Return [X, Y] of the center of cell containing provided text 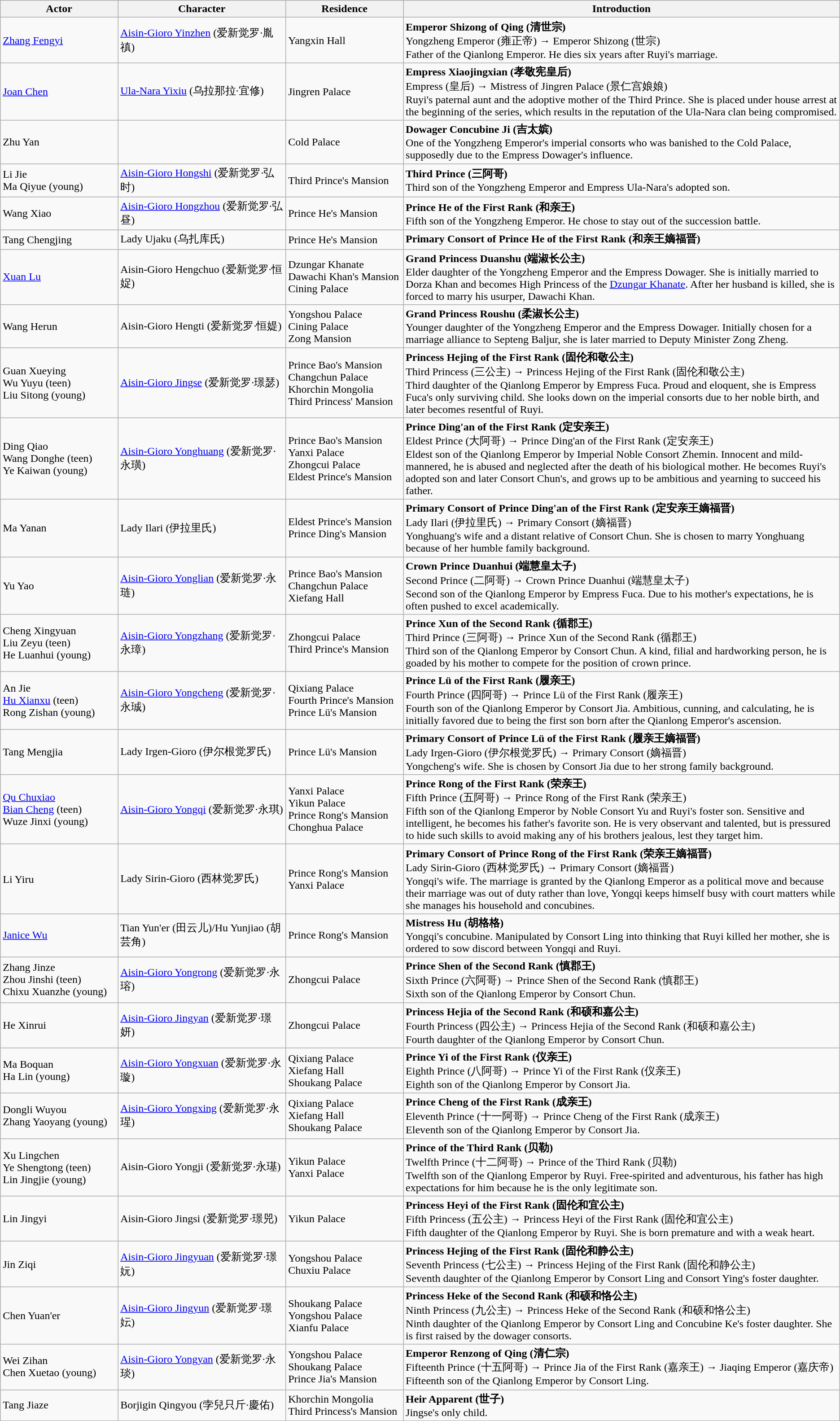
Aisin-Gioro Yongcheng (爱新觉罗·永珹) [202, 701]
Aisin-Gioro Yongqi (爱新觉罗·永琪) [202, 810]
Wei ZihanChen Xuetao (young) [59, 1367]
Primary Consort of Prince He of the First Rank (和亲王嫡福晋) [622, 240]
Janice Wu [59, 935]
Jin Ziqi [59, 1264]
Prince Yi of the First Rank (仪亲王)Eighth Prince (八阿哥) → Prince Yi of the First Rank (仪亲王)Eighth son of the Qianlong Emperor by Consort Jia. [622, 1071]
Khorchin MongoliaThird Princess's Mansion [345, 1405]
Aisin-Gioro Yongxing (爱新觉罗·永瑆) [202, 1116]
Xu LingchenYe Shengtong (teen)Lin Jingjie (young) [59, 1167]
Zhang JinzeZhou Jinshi (teen)Chixu Xuanzhe (young) [59, 979]
Dongli WuyouZhang Yaoyang (young) [59, 1116]
Prince Bao's MansionYanxi PalaceZhongcui PalaceEldest Prince's Mansion [345, 458]
Aisin-Gioro Yongrong (爱新觉罗·永瑢) [202, 979]
Tang Chengjing [59, 240]
Zhu Yan [59, 142]
Joan Chen [59, 92]
Yu Yao [59, 585]
Ma Yanan [59, 528]
Cold Palace [345, 142]
Actor [59, 9]
Tian Yun'er (田云儿)/Hu Yunjiao (胡芸角) [202, 935]
Yanxi PalaceYikun PalacePrince Rong's MansionChonghua Palace [345, 810]
Aisin-Gioro Jingyan (爱新觉罗·璟妍) [202, 1025]
Prince Shen of the Second Rank (慎郡王)Sixth Prince (六阿哥) → Prince Shen of the Second Rank (慎郡王)Sixth son of the Qianlong Emperor by Consort Chun. [622, 979]
Prince Bao's MansionChangchun PalaceXiefang Hall [345, 585]
Lin Jingyi [59, 1219]
Yongshou PalaceCining PalaceZong Mansion [345, 327]
Aisin-Gioro Hengti (爱新觉罗·恒媞) [202, 327]
Character [202, 9]
Yikun Palace [345, 1219]
He Xinrui [59, 1025]
Ding QiaoWang Donghe (teen)Ye Kaiwan (young) [59, 458]
Wang Xiao [59, 214]
Qu ChuxiaoBian Cheng (teen)Wuze Jinxi (young) [59, 810]
Cheng XingyuanLiu Zeyu (teen)He Luanhui (young) [59, 643]
Yangxin Hall [345, 40]
Aisin-Gioro Yongzhang (爱新觉罗·永璋) [202, 643]
Chen Yuan'er [59, 1316]
Residence [345, 9]
Prince Cheng of the First Rank (成亲王)Eleventh Prince (十一阿哥) → Prince Cheng of the First Rank (成亲王)Eleventh son of the Qianlong Emperor by Consort Jia. [622, 1116]
Lady Irgen-Gioro (伊尔根觉罗氏) [202, 752]
Zhongcui PalaceThird Prince's Mansion [345, 643]
Aisin-Gioro Jingse (爱新觉罗·璟瑟) [202, 382]
Aisin-Gioro Jingsi (爱新觉罗·璟兕) [202, 1219]
Aisin-Gioro Hongshi (爱新觉罗·弘时) [202, 180]
Xuan Lu [59, 277]
Jingren Palace [345, 92]
Ma BoquanHa Lin (young) [59, 1071]
Aisin-Gioro Yongji (爱新觉罗·永璂) [202, 1167]
Introduction [622, 9]
Prince He of the First Rank (和亲王)Fifth son of the Yongzheng Emperor. He chose to stay out of the succession battle. [622, 214]
Yikun PalaceYanxi Palace [345, 1167]
Lady Sirin-Gioro (西林觉罗氏) [202, 879]
Aisin-Gioro Jingyun (爱新觉罗·璟妘) [202, 1316]
Aisin-Gioro Yongxuan (爱新觉罗·永璇) [202, 1071]
Aisin-Gioro Yonglian (爱新觉罗·永琏) [202, 585]
Shoukang PalaceYongshou PalaceXianfu Palace [345, 1316]
Tang Jiaze [59, 1405]
Aisin-Gioro Yonghuang (爱新觉罗·永璜) [202, 458]
Prince Rong's Mansion [345, 935]
Yongshou PalaceChuxiu Palace [345, 1264]
Third Prince (三阿哥)Third son of the Yongzheng Emperor and Empress Ula-Nara's adopted son. [622, 180]
Aisin-Gioro Jingyuan (爱新觉罗·璟妧) [202, 1264]
Prince Bao's MansionChangchun PalaceKhorchin MongoliaThird Princess' Mansion [345, 382]
Prince Rong's MansionYanxi Palace [345, 879]
Aisin-Gioro Hengchuo (爱新觉罗·恒娖) [202, 277]
Borjigin Qingyou (孛兒只斤·慶佑) [202, 1405]
Lady Ilari (伊拉里氏) [202, 528]
Yongshou PalaceShoukang PalacePrince Jia's Mansion [345, 1367]
Aisin-Gioro Hongzhou (爱新觉罗·弘昼) [202, 214]
Heir Apparent (世子)Jingse's only child. [622, 1405]
An JieHu Xianxu (teen)Rong Zishan (young) [59, 701]
Prince Lü's Mansion [345, 752]
Dzungar KhanateDawachi Khan's MansionCining Palace [345, 277]
Li Yiru [59, 879]
Li JieMa Qiyue (young) [59, 180]
Tang Mengjia [59, 752]
Emperor Shizong of Qing (清世宗)Yongzheng Emperor (雍正帝) → Emperor Shizong (世宗)Father of the Qianlong Emperor. He dies six years after Ruyi's marriage. [622, 40]
Aisin-Gioro Yongyan (爱新觉罗·永琰) [202, 1367]
Wang Herun [59, 327]
Third Prince's Mansion [345, 180]
Lady Ujaku (乌扎库氏) [202, 240]
Zhang Fengyi [59, 40]
Ula-Nara Yixiu (乌拉那拉·宜修) [202, 92]
Qixiang PalaceFourth Prince's MansionPrince Lü's Mansion [345, 701]
Eldest Prince's MansionPrince Ding's Mansion [345, 528]
Guan XueyingWu Yuyu (teen)Liu Sitong (young) [59, 382]
Aisin-Gioro Yinzhen (爱新觉罗·胤禛) [202, 40]
